Locate the cell with the specified text and output its (X, Y) center coordinate. 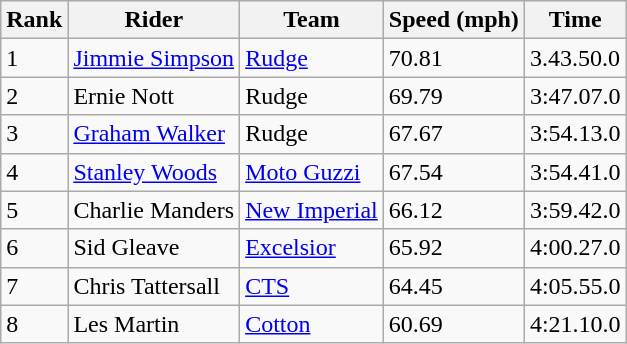
69.79 (454, 96)
3.43.50.0 (575, 58)
66.12 (454, 210)
2 (34, 96)
CTS (312, 286)
Speed (mph) (454, 20)
64.45 (454, 286)
4:05.55.0 (575, 286)
65.92 (454, 248)
Excelsior (312, 248)
4:00.27.0 (575, 248)
67.67 (454, 134)
Cotton (312, 324)
Stanley Woods (154, 172)
4:21.10.0 (575, 324)
Sid Gleave (154, 248)
3:54.13.0 (575, 134)
Jimmie Simpson (154, 58)
3:47.07.0 (575, 96)
Chris Tattersall (154, 286)
3:59.42.0 (575, 210)
7 (34, 286)
6 (34, 248)
Rank (34, 20)
60.69 (454, 324)
67.54 (454, 172)
70.81 (454, 58)
8 (34, 324)
Les Martin (154, 324)
1 (34, 58)
Rider (154, 20)
3:54.41.0 (575, 172)
5 (34, 210)
New Imperial (312, 210)
Charlie Manders (154, 210)
3 (34, 134)
Time (575, 20)
Moto Guzzi (312, 172)
4 (34, 172)
Team (312, 20)
Ernie Nott (154, 96)
Graham Walker (154, 134)
